Provide the (X, Y) coordinate of the cell's center where the given text is located.  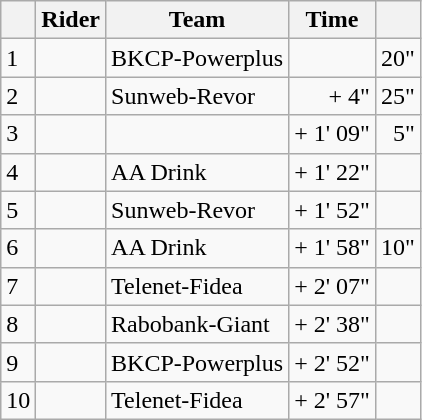
+ 2' 52" (332, 362)
1 (18, 58)
5 (18, 210)
25" (398, 96)
+ 2' 38" (332, 324)
9 (18, 362)
6 (18, 248)
7 (18, 286)
3 (18, 134)
+ 1' 52" (332, 210)
10 (18, 400)
+ 1' 22" (332, 172)
10" (398, 248)
8 (18, 324)
Rabobank-Giant (198, 324)
+ 1' 09" (332, 134)
2 (18, 96)
+ 2' 57" (332, 400)
Time (332, 20)
+ 1' 58" (332, 248)
Rider (71, 20)
Team (198, 20)
20" (398, 58)
4 (18, 172)
+ 2' 07" (332, 286)
5" (398, 134)
+ 4" (332, 96)
